Identify which cell holds the provided text, then report its (X, Y) central coordinate. 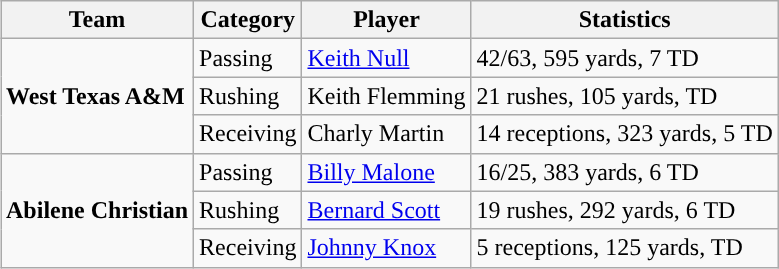
5 receptions, 125 yards, TD (624, 248)
Category (248, 20)
Statistics (624, 20)
16/25, 383 yards, 6 TD (624, 172)
21 rushes, 105 yards, TD (624, 96)
Player (386, 20)
Johnny Knox (386, 248)
14 receptions, 323 yards, 5 TD (624, 134)
Keith Null (386, 58)
19 rushes, 292 yards, 6 TD (624, 210)
Bernard Scott (386, 210)
Keith Flemming (386, 96)
Charly Martin (386, 134)
West Texas A&M (96, 96)
42/63, 595 yards, 7 TD (624, 58)
Billy Malone (386, 172)
Abilene Christian (96, 210)
Team (96, 20)
